Detect which cell encompasses the target text, then output its (x, y) center coordinate. 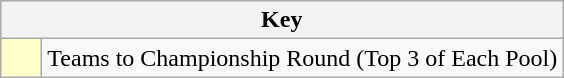
Key (282, 20)
Teams to Championship Round (Top 3 of Each Pool) (302, 58)
